Return (X, Y) of the center of cell containing provided text 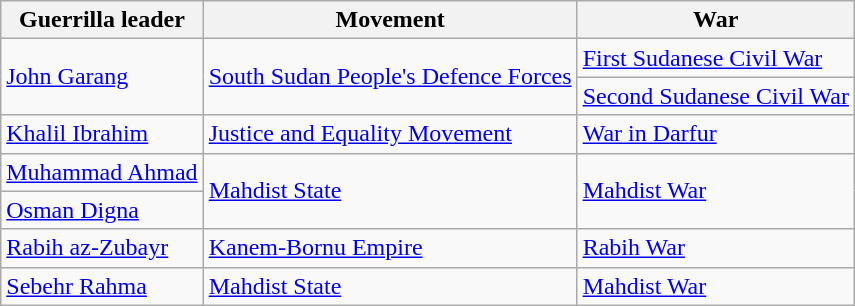
Khalil Ibrahim (102, 134)
Second Sudanese Civil War (716, 96)
John Garang (102, 77)
War (716, 20)
Osman Digna (102, 210)
Muhammad Ahmad (102, 172)
Guerrilla leader (102, 20)
War in Darfur (716, 134)
Kanem-Bornu Empire (390, 248)
Sebehr Rahma (102, 286)
Rabih az-Zubayr (102, 248)
Rabih War (716, 248)
First Sudanese Civil War (716, 58)
Justice and Equality Movement (390, 134)
South Sudan People's Defence Forces (390, 77)
Movement (390, 20)
